Output the [x, y] coordinate of the center of the cell containing the given text.  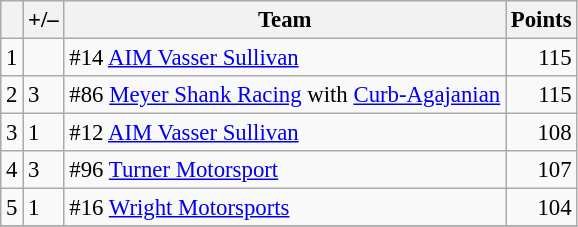
Points [542, 20]
#14 AIM Vasser Sullivan [284, 58]
+/– [44, 20]
2 [12, 95]
104 [542, 208]
4 [12, 170]
#12 AIM Vasser Sullivan [284, 133]
108 [542, 133]
Team [284, 20]
#16 Wright Motorsports [284, 208]
#86 Meyer Shank Racing with Curb-Agajanian [284, 95]
5 [12, 208]
#96 Turner Motorsport [284, 170]
107 [542, 170]
